From the cell containing the given text, extract its center point as [x, y] coordinate. 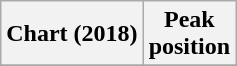
Chart (2018) [72, 34]
Peakposition [189, 34]
